Find where the given text appears and provide that cell's center as [X, Y] coordinate. 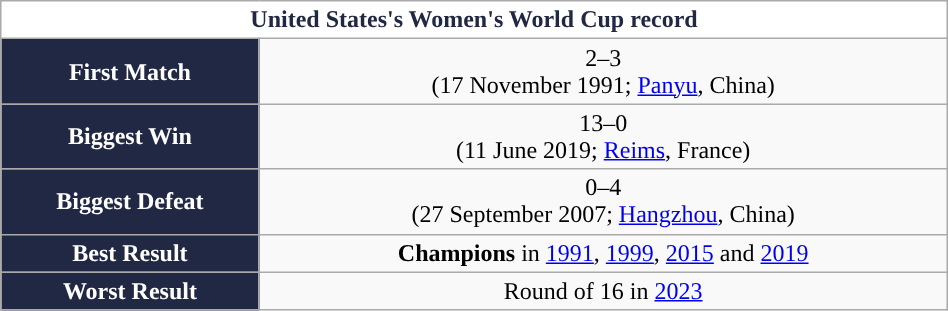
Champions in 1991, 1999, 2015 and 2019 [603, 253]
First Match [130, 72]
Worst Result [130, 291]
United States's Women's World Cup record [474, 20]
13–0 (11 June 2019; Reims, France) [603, 136]
Best Result [130, 253]
0–4 (27 September 2007; Hangzhou, China) [603, 202]
Biggest Defeat [130, 202]
Biggest Win [130, 136]
2–3 (17 November 1991; Panyu, China) [603, 72]
Round of 16 in 2023 [603, 291]
